Provide the [x, y] coordinate of the cell's center where the given text is located.  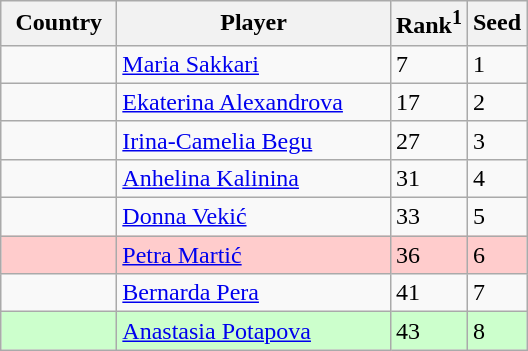
3 [496, 140]
Rank1 [428, 24]
41 [428, 293]
31 [428, 178]
2 [496, 102]
Seed [496, 24]
6 [496, 255]
36 [428, 255]
Anhelina Kalinina [254, 178]
5 [496, 217]
33 [428, 217]
43 [428, 331]
Bernarda Pera [254, 293]
27 [428, 140]
1 [496, 64]
Anastasia Potapova [254, 331]
17 [428, 102]
Player [254, 24]
Country [59, 24]
Ekaterina Alexandrova [254, 102]
Irina-Camelia Begu [254, 140]
4 [496, 178]
Donna Vekić [254, 217]
Petra Martić [254, 255]
8 [496, 331]
Maria Sakkari [254, 64]
